For the text-containing cell, return its midpoint in (X, Y) coordinate format. 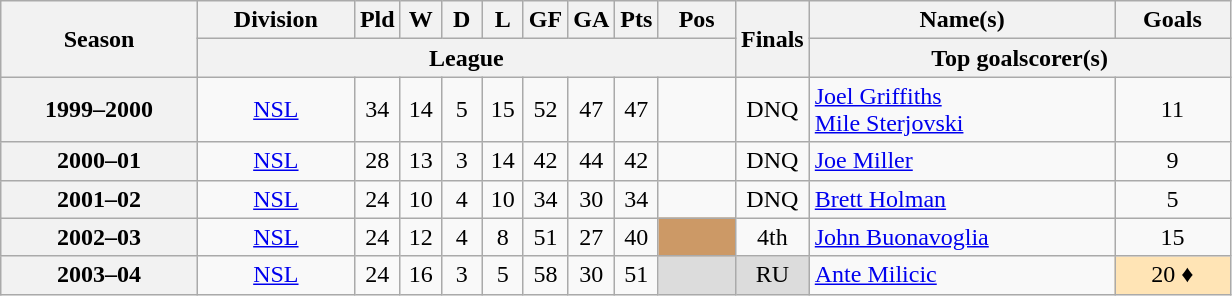
1999–2000 (100, 110)
16 (420, 275)
27 (592, 237)
28 (377, 161)
Brett Holman (962, 199)
8 (502, 237)
Joe Miller (962, 161)
2002–03 (100, 237)
2001–02 (100, 199)
Name(s) (962, 20)
Pos (697, 20)
40 (636, 237)
Finals (772, 39)
2003–04 (100, 275)
League (466, 58)
11 (1172, 110)
4th (772, 237)
58 (545, 275)
Goals (1172, 20)
Season (100, 39)
Joel GriffithsMile Sterjovski (962, 110)
2000–01 (100, 161)
12 (420, 237)
John Buonavoglia (962, 237)
52 (545, 110)
Pts (636, 20)
GA (592, 20)
Top goalscorer(s) (1020, 58)
Ante Milicic (962, 275)
9 (1172, 161)
44 (592, 161)
20 ♦ (1172, 275)
13 (420, 161)
GF (545, 20)
L (502, 20)
D (462, 20)
Division (276, 20)
W (420, 20)
Pld (377, 20)
RU (772, 275)
